Identify which cell holds the provided text, then report its [x, y] central coordinate. 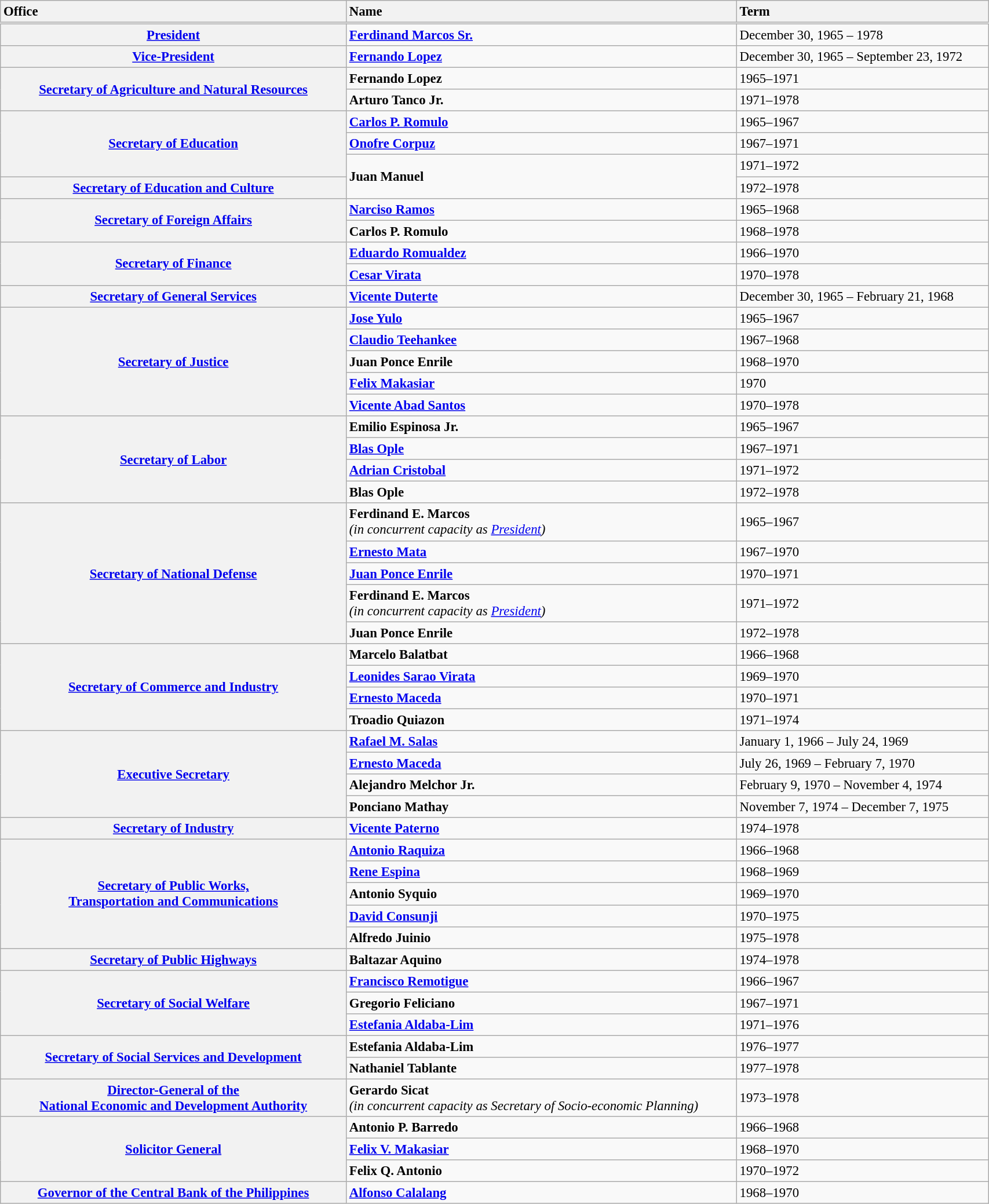
Name [541, 12]
Leonides Sarao Virata [541, 676]
Secretary of Social Welfare [174, 1002]
1971–1976 [862, 1025]
December 30, 1965 – February 21, 1968 [862, 297]
Baltazar Aquino [541, 959]
Antonio P. Barredo [541, 1128]
Gregorio Feliciano [541, 1003]
1968–1969 [862, 872]
Felix Q. Antonio [541, 1171]
Solicitor General [174, 1150]
Secretary of Foreign Affairs [174, 220]
Juan Manuel [541, 176]
November 7, 1974 – December 7, 1975 [862, 807]
Adrian Cristobal [541, 470]
January 1, 1966 – July 24, 1969 [862, 742]
Vicente Abad Santos [541, 406]
December 30, 1965 – September 23, 1972 [862, 57]
Alejandro Melchor Jr. [541, 785]
July 26, 1969 – February 7, 1970 [862, 764]
Troadio Quiazon [541, 720]
Secretary of Public Highways [174, 959]
1970 [862, 384]
1977–1978 [862, 1068]
Secretary of National Defense [174, 574]
Secretary of Agriculture and Natural Resources [174, 89]
1971–1974 [862, 720]
Emilio Espinosa Jr. [541, 427]
Arturo Tanco Jr. [541, 100]
Gerardo Sicat(in concurrent capacity as Secretary of Socio-economic Planning) [541, 1097]
Ernesto Mata [541, 552]
Ponciano Mathay [541, 807]
Secretary of Labor [174, 459]
February 9, 1970 – November 4, 1974 [862, 785]
December 30, 1965 – 1978 [862, 35]
Jose Yulo [541, 318]
1965–1968 [862, 209]
Rafael M. Salas [541, 742]
Term [862, 12]
Office [174, 12]
Rene Espina [541, 872]
1968–1978 [862, 231]
Director-General of theNational Economic and Development Authority [174, 1097]
Secretary of Public Works,Transportation and Communications [174, 894]
Narciso Ramos [541, 209]
Secretary of Social Services and Development [174, 1057]
Secretary of Commerce and Industry [174, 687]
Claudio Teehankee [541, 340]
President [174, 35]
Secretary of General Services [174, 297]
Ferdinand Marcos Sr. [541, 35]
Eduardo Romualdez [541, 253]
Marcelo Balatbat [541, 655]
Vice-President [174, 57]
1967–1970 [862, 552]
Secretary of Industry [174, 829]
David Consunji [541, 916]
1966–1970 [862, 253]
Cesar Virata [541, 275]
Secretary of Education and Culture [174, 188]
1965–1971 [862, 79]
Alfredo Juinio [541, 937]
Nathaniel Tablante [541, 1068]
Vicente Duterte [541, 297]
1971–1978 [862, 100]
Executive Secretary [174, 774]
1966–1967 [862, 981]
Secretary of Education [174, 144]
Secretary of Finance [174, 263]
Alfonso Calalang [541, 1193]
Antonio Raquiza [541, 851]
1975–1978 [862, 937]
1967–1968 [862, 340]
Felix Makasiar [541, 384]
Vicente Paterno [541, 829]
1973–1978 [862, 1097]
Governor of the Central Bank of the Philippines [174, 1193]
Onofre Corpuz [541, 144]
Felix V. Makasiar [541, 1150]
1976–1977 [862, 1046]
Secretary of Justice [174, 362]
1970–1972 [862, 1171]
Antonio Syquio [541, 894]
1970–1975 [862, 916]
Francisco Remotigue [541, 981]
